Return (X, Y) of the center of cell containing provided text 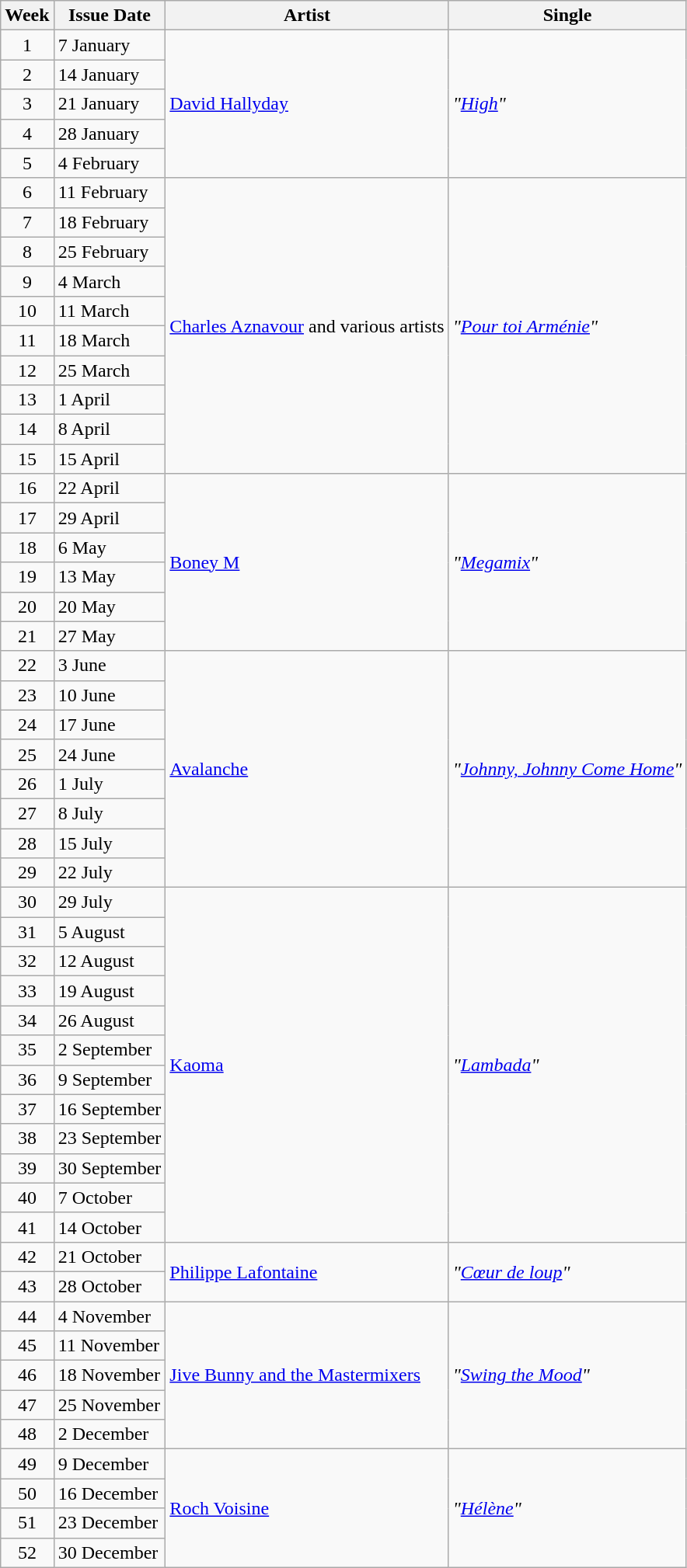
1 (27, 45)
"Megamix" (567, 562)
21 January (110, 104)
16 September (110, 1109)
7 (27, 222)
8 (27, 252)
Roch Voisine (307, 1508)
49 (27, 1464)
17 June (110, 725)
"High" (567, 104)
34 (27, 1020)
"Johnny, Johnny Come Home" (567, 769)
20 (27, 607)
18 November (110, 1375)
"Cœur de loup" (567, 1271)
22 July (110, 873)
50 (27, 1493)
10 June (110, 695)
8 April (110, 429)
21 October (110, 1257)
47 (27, 1405)
27 May (110, 636)
13 May (110, 577)
18 March (110, 340)
30 December (110, 1552)
48 (27, 1434)
23 September (110, 1139)
3 (27, 104)
30 (27, 902)
51 (27, 1523)
24 June (110, 754)
38 (27, 1139)
39 (27, 1168)
41 (27, 1227)
5 August (110, 932)
12 (27, 370)
37 (27, 1109)
15 (27, 459)
42 (27, 1257)
8 July (110, 813)
32 (27, 961)
40 (27, 1198)
25 March (110, 370)
19 August (110, 991)
14 October (110, 1227)
6 (27, 193)
11 November (110, 1346)
2 December (110, 1434)
Kaoma (307, 1066)
4 November (110, 1316)
16 (27, 488)
22 April (110, 488)
"Hélène" (567, 1508)
19 (27, 577)
Issue Date (110, 16)
10 (27, 311)
Jive Bunny and the Mastermixers (307, 1375)
27 (27, 813)
30 September (110, 1168)
Boney M (307, 562)
45 (27, 1346)
4 (27, 134)
20 May (110, 607)
28 October (110, 1286)
1 July (110, 784)
9 September (110, 1080)
23 December (110, 1523)
15 July (110, 843)
17 (27, 518)
18 (27, 548)
16 December (110, 1493)
Single (567, 16)
22 (27, 666)
Philippe Lafontaine (307, 1271)
46 (27, 1375)
52 (27, 1552)
35 (27, 1050)
1 April (110, 400)
4 March (110, 281)
43 (27, 1286)
11 March (110, 311)
14 (27, 429)
David Hallyday (307, 104)
11 (27, 340)
44 (27, 1316)
18 February (110, 222)
15 April (110, 459)
29 July (110, 902)
25 November (110, 1405)
"Swing the Mood" (567, 1375)
23 (27, 695)
13 (27, 400)
7 October (110, 1198)
25 February (110, 252)
33 (27, 991)
"Pour toi Arménie" (567, 326)
28 January (110, 134)
Charles Aznavour and various artists (307, 326)
9 December (110, 1464)
14 January (110, 75)
28 (27, 843)
7 January (110, 45)
25 (27, 754)
11 February (110, 193)
26 (27, 784)
2 September (110, 1050)
5 (27, 163)
36 (27, 1080)
Artist (307, 16)
2 (27, 75)
29 (27, 873)
21 (27, 636)
Avalanche (307, 769)
4 February (110, 163)
12 August (110, 961)
24 (27, 725)
29 April (110, 518)
"Lambada" (567, 1066)
6 May (110, 548)
31 (27, 932)
3 June (110, 666)
26 August (110, 1020)
Week (27, 16)
9 (27, 281)
